Return [x, y] of the center of cell containing provided text 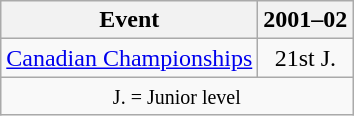
2001–02 [306, 20]
Event [130, 20]
Canadian Championships [130, 58]
J. = Junior level [177, 96]
21st J. [306, 58]
